Provide the [x, y] coordinate of the cell's center where the given text is located.  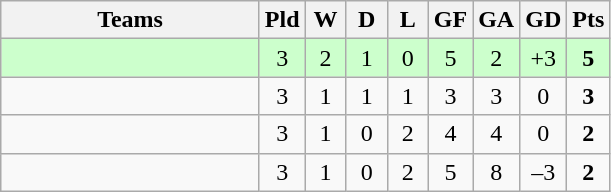
+3 [544, 58]
Teams [130, 20]
GA [496, 20]
Pld [282, 20]
D [366, 20]
8 [496, 172]
GF [450, 20]
W [326, 20]
GD [544, 20]
Pts [588, 20]
–3 [544, 172]
L [408, 20]
